Find where the given text appears and provide that cell's center as [X, Y] coordinate. 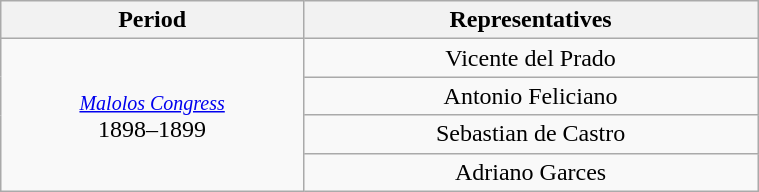
Representatives [530, 20]
Adriano Garces [530, 172]
Antonio Feliciano [530, 96]
Malolos Congress1898–1899 [152, 115]
Period [152, 20]
Sebastian de Castro [530, 134]
Vicente del Prado [530, 58]
